Search for the cell housing the specified text and yield its (x, y) center coordinate. 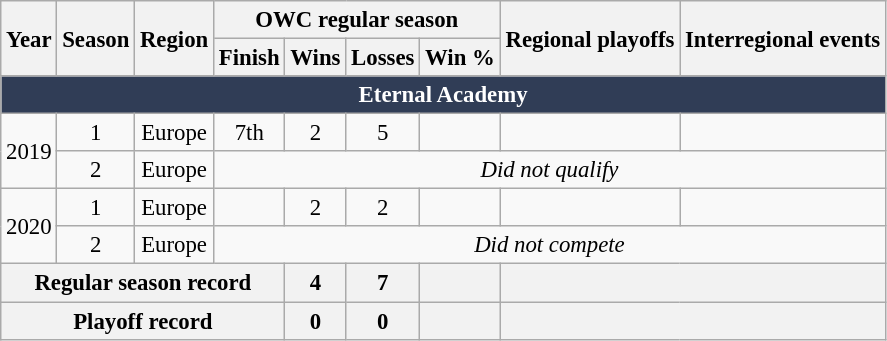
7 (383, 283)
Regional playoffs (590, 38)
Win % (460, 58)
5 (383, 133)
OWC regular season (358, 20)
Playoff record (143, 321)
Season (96, 38)
Did not qualify (550, 170)
2019 (29, 152)
7th (250, 133)
Losses (383, 58)
Regular season record (143, 283)
Interregional events (783, 38)
Finish (250, 58)
4 (316, 283)
Did not compete (550, 245)
Year (29, 38)
Wins (316, 58)
Region (174, 38)
2020 (29, 226)
Eternal Academy (444, 95)
